Output the [X, Y] coordinate of the center of the cell containing the given text.  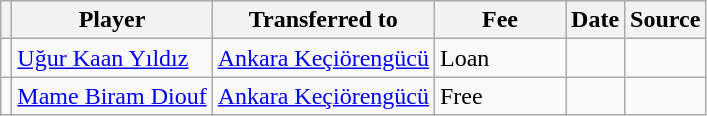
Transferred to [323, 20]
Date [596, 20]
Loan [500, 58]
Fee [500, 20]
Uğur Kaan Yıldız [112, 58]
Free [500, 96]
Mame Biram Diouf [112, 96]
Player [112, 20]
Source [666, 20]
